From the cell containing the given text, extract its center point as (x, y) coordinate. 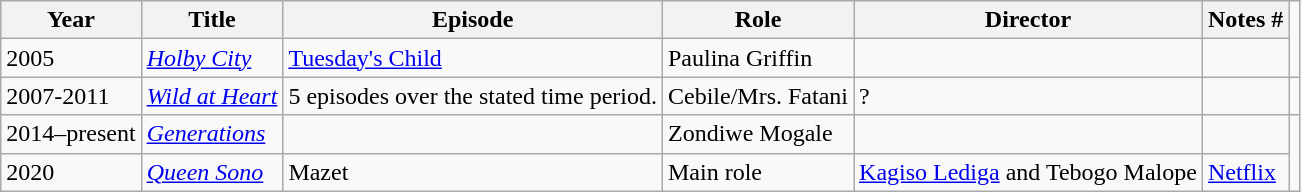
Netflix (1245, 172)
Holby City (212, 58)
Director (1028, 20)
Tuesday's Child (473, 58)
Mazet (473, 172)
Zondiwe Mogale (758, 134)
Generations (212, 134)
? (1028, 96)
Queen Sono (212, 172)
2007-2011 (71, 96)
Role (758, 20)
2014–present (71, 134)
5 episodes over the stated time period. (473, 96)
Title (212, 20)
Kagiso Lediga and Tebogo Malope (1028, 172)
Year (71, 20)
Paulina Griffin (758, 58)
Main role (758, 172)
Wild at Heart (212, 96)
Cebile/Mrs. Fatani (758, 96)
Notes # (1245, 20)
2020 (71, 172)
Episode (473, 20)
2005 (71, 58)
